Determine the (X, Y) coordinate at the center of the cell enclosing the given text.  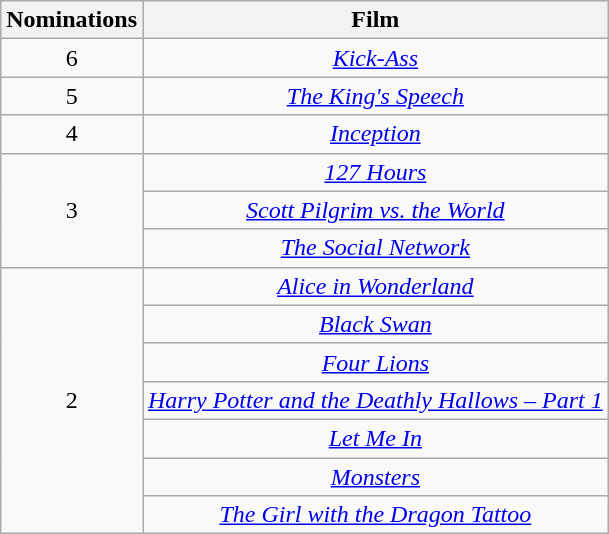
Alice in Wonderland (375, 286)
4 (72, 134)
The Girl with the Dragon Tattoo (375, 515)
Four Lions (375, 362)
127 Hours (375, 172)
Nominations (72, 20)
The Social Network (375, 248)
Let Me In (375, 438)
3 (72, 210)
Kick-Ass (375, 58)
Scott Pilgrim vs. the World (375, 210)
5 (72, 96)
Film (375, 20)
Monsters (375, 477)
The King's Speech (375, 96)
2 (72, 400)
Inception (375, 134)
Harry Potter and the Deathly Hallows – Part 1 (375, 400)
6 (72, 58)
Black Swan (375, 324)
